Return (x, y) of the center of cell containing provided text 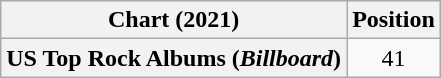
Chart (2021) (174, 20)
Position (394, 20)
41 (394, 58)
US Top Rock Albums (Billboard) (174, 58)
